Identify which cell holds the provided text, then report its (X, Y) central coordinate. 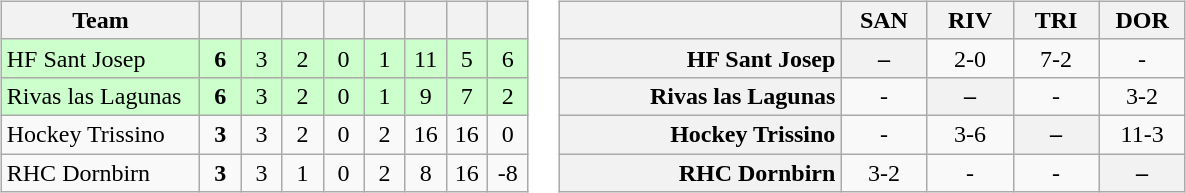
7-2 (1056, 58)
3-6 (970, 134)
-8 (508, 173)
5 (466, 58)
TRI (1056, 20)
DOR (1142, 20)
2-0 (970, 58)
9 (426, 96)
11-3 (1142, 134)
8 (426, 173)
Team (100, 20)
7 (466, 96)
RIV (970, 20)
SAN (884, 20)
11 (426, 58)
